Determine the [x, y] coordinate at the center of the cell enclosing the given text.  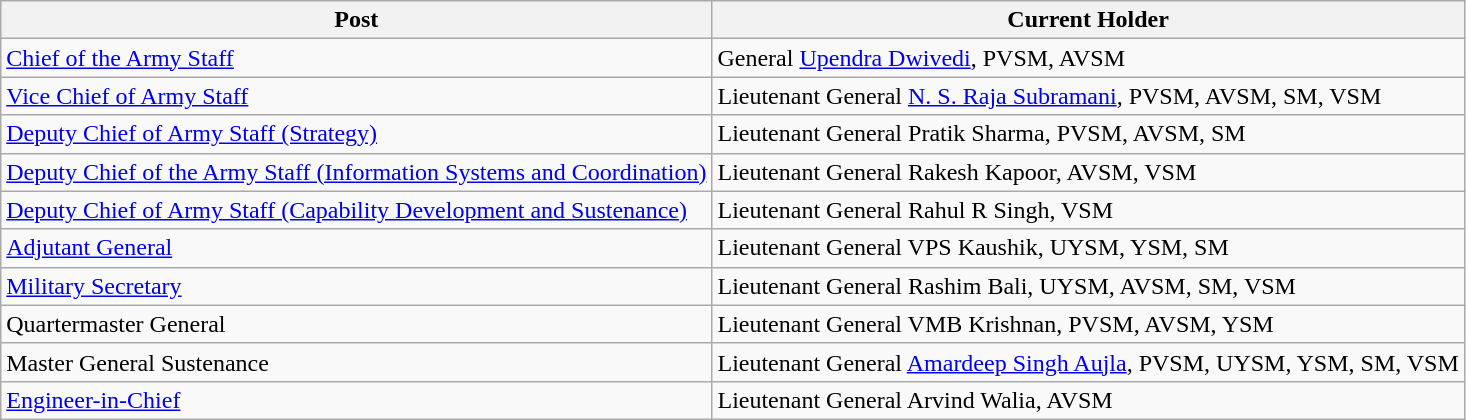
Lieutenant General Pratik Sharma, PVSM, AVSM, SM [1088, 134]
General Upendra Dwivedi, PVSM, AVSM [1088, 58]
Deputy Chief of Army Staff (Strategy) [356, 134]
Engineer-in-Chief [356, 400]
Military Secretary [356, 286]
Lieutenant General Rakesh Kapoor, AVSM, VSM [1088, 172]
Lieutenant General VMB Krishnan, PVSM, AVSM, YSM [1088, 324]
Lieutenant General Rahul R Singh, VSM [1088, 210]
Lieutenant General Rashim Bali, UYSM, AVSM, SM, VSM [1088, 286]
Deputy Chief of Army Staff (Capability Development and Sustenance) [356, 210]
Chief of the Army Staff [356, 58]
Lieutenant General VPS Kaushik, UYSM, YSM, SM [1088, 248]
Current Holder [1088, 20]
Lieutenant General Arvind Walia, AVSM [1088, 400]
Quartermaster General [356, 324]
Adjutant General [356, 248]
Lieutenant General Amardeep Singh Aujla, PVSM, UYSM, YSM, SM, VSM [1088, 362]
Post [356, 20]
Deputy Chief of the Army Staff (Information Systems and Coordination) [356, 172]
Lieutenant General N. S. Raja Subramani, PVSM, AVSM, SM, VSM [1088, 96]
Master General Sustenance [356, 362]
Vice Chief of Army Staff [356, 96]
